Find where the given text appears and provide that cell's center as [x, y] coordinate. 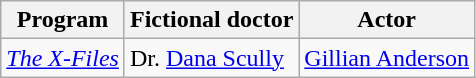
Program [63, 20]
Fictional doctor [211, 20]
The X-Files [63, 58]
Gillian Anderson [387, 58]
Actor [387, 20]
Dr. Dana Scully [211, 58]
